Scan for the cell matching the given text and deliver its (X, Y) coordinate at center. 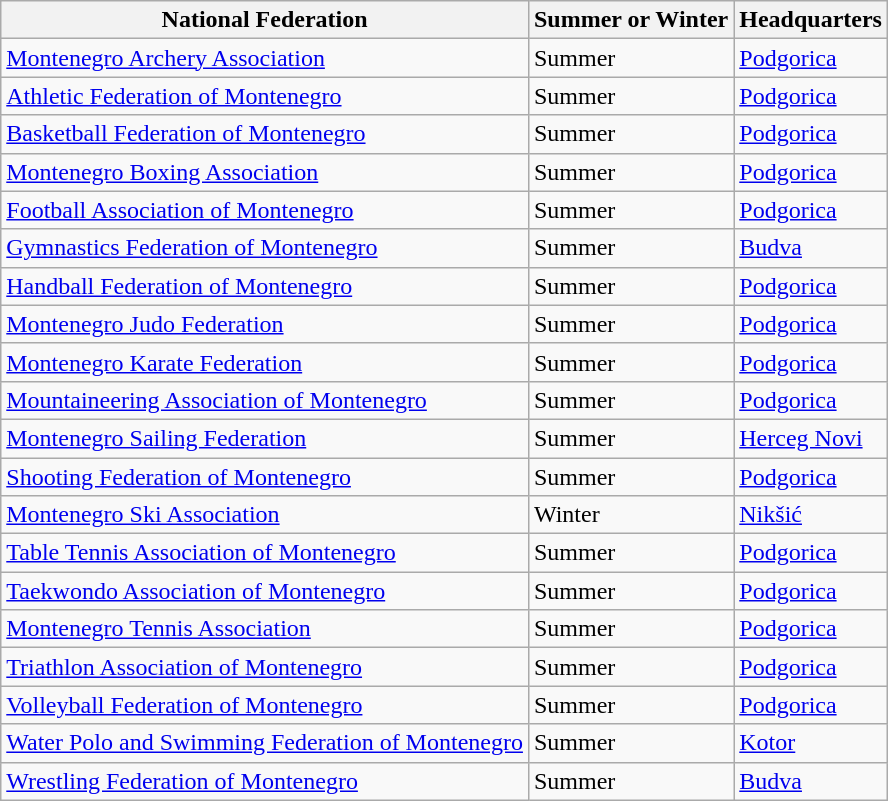
Football Association of Montenegro (265, 210)
Montenegro Karate Federation (265, 362)
Montenegro Boxing Association (265, 172)
Taekwondo Association of Montenegro (265, 591)
Gymnastics Federation of Montenegro (265, 248)
Wrestling Federation of Montenegro (265, 781)
Handball Federation of Montenegro (265, 286)
Kotor (811, 743)
Headquarters (811, 20)
Athletic Federation of Montenegro (265, 96)
Water Polo and Swimming Federation of Montenegro (265, 743)
Montenegro Tennis Association (265, 629)
Shooting Federation of Montenegro (265, 477)
National Federation (265, 20)
Winter (630, 515)
Nikšić (811, 515)
Montenegro Judo Federation (265, 324)
Montenegro Sailing Federation (265, 438)
Volleyball Federation of Montenegro (265, 705)
Basketball Federation of Montenegro (265, 134)
Mountaineering Association of Montenegro (265, 400)
Table Tennis Association of Montenegro (265, 553)
Montenegro Archery Association (265, 58)
Summer or Winter (630, 20)
Herceg Novi (811, 438)
Triathlon Association of Montenegro (265, 667)
Montenegro Ski Association (265, 515)
